Find where the given text appears and provide that cell's center as [X, Y] coordinate. 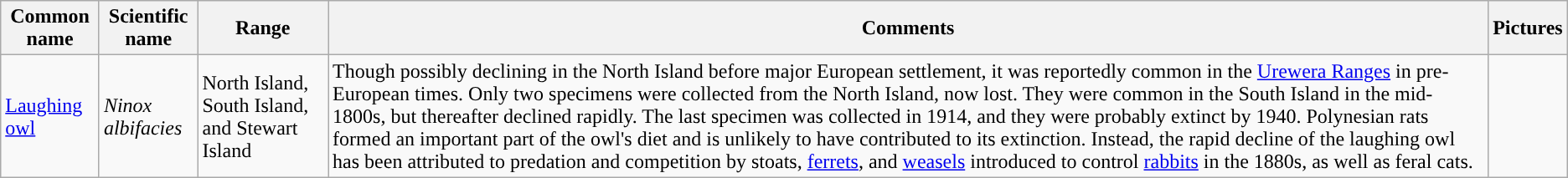
Pictures [1528, 28]
Range [263, 28]
Common name [50, 28]
North Island, South Island, and Stewart Island [263, 116]
Scientific name [148, 28]
Comments [908, 28]
Ninox albifacies [148, 116]
Laughing owl [50, 116]
